Determine the [X, Y] coordinate at the center of the cell enclosing the given text.  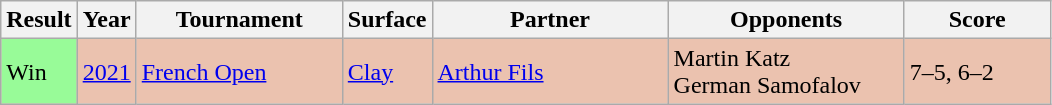
7–5, 6–2 [977, 72]
Surface [387, 20]
Year [106, 20]
Score [977, 20]
French Open [239, 72]
2021 [106, 72]
Tournament [239, 20]
Result [39, 20]
Clay [387, 72]
Win [39, 72]
Opponents [786, 20]
Arthur Fils [550, 72]
Partner [550, 20]
Martin Katz German Samofalov [786, 72]
